Return the (x, y) coordinate for the center point of the cell that contains the specified text.  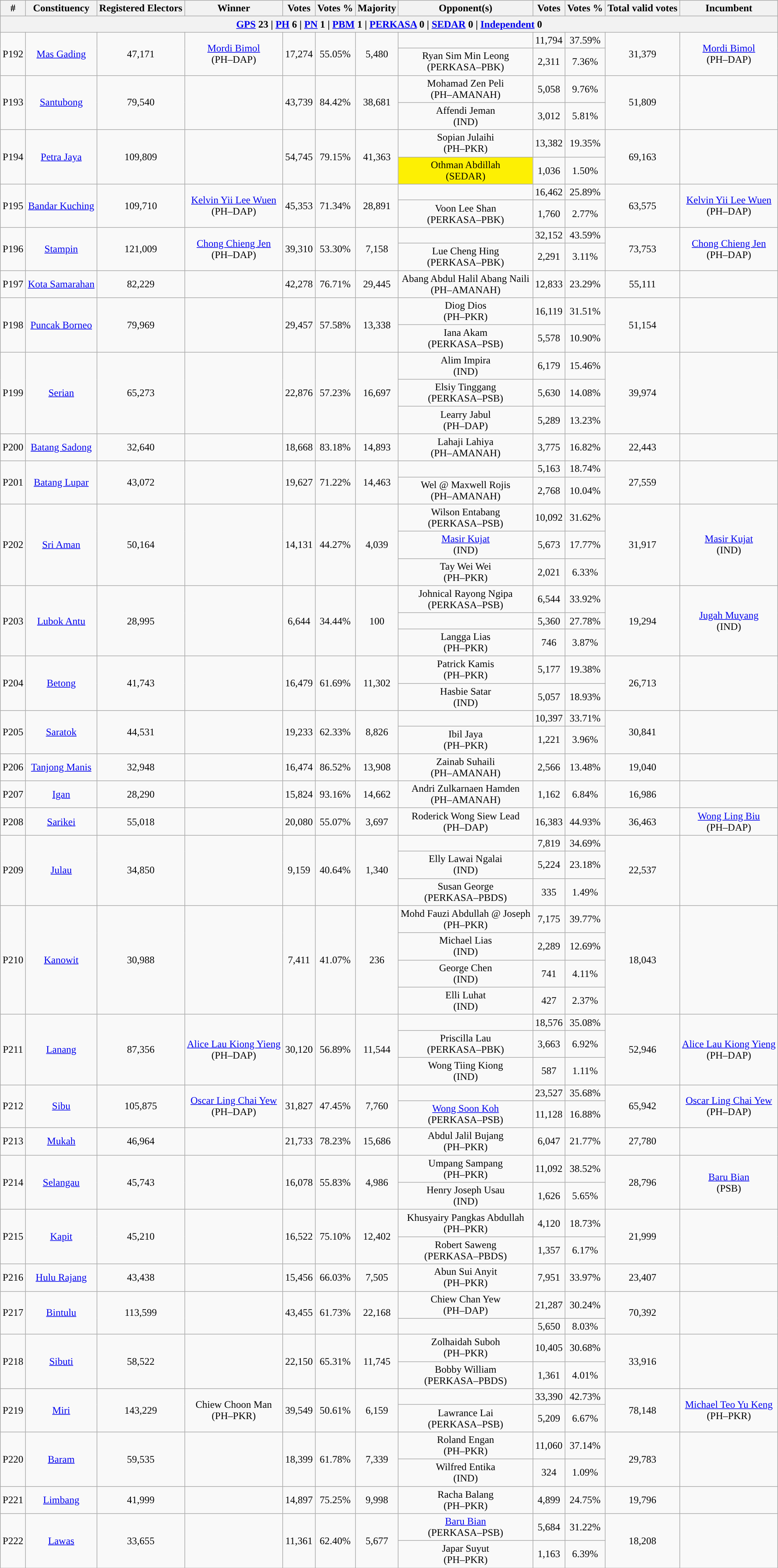
34.44% (335, 621)
Tanjong Manis (61, 767)
5,480 (376, 54)
16,474 (299, 767)
1.11% (585, 1071)
55,018 (141, 821)
6,544 (549, 599)
55.07% (335, 821)
Julau (61, 870)
41,999 (141, 1500)
35.08% (585, 1022)
6.39% (585, 1554)
12.69% (585, 946)
18,043 (642, 960)
78.23% (335, 1142)
6,159 (376, 1410)
62.40% (335, 1541)
79,969 (141, 325)
Robert Saweng(PERKASA–PBDS) (465, 1251)
13.48% (585, 767)
28,995 (141, 621)
P222 (13, 1541)
Registered Electors (141, 8)
10.90% (585, 339)
10,092 (549, 518)
Bandar Kuching (61, 206)
Limbang (61, 1500)
15.46% (585, 366)
3,697 (376, 821)
39,310 (299, 248)
P201 (13, 483)
18.93% (585, 697)
Lahaji Lahiya(PH–AMANAH) (465, 448)
Lue Cheng Hing(PERKASA–PBK) (465, 257)
Constituency (61, 8)
37.14% (585, 1445)
46,964 (141, 1142)
33.97% (585, 1277)
5,684 (549, 1527)
Batang Sadong (61, 448)
Hasbie Satar(IND) (465, 697)
22,443 (642, 448)
Kota Samarahan (61, 284)
Mukah (61, 1142)
45,353 (299, 206)
1,340 (376, 870)
10,397 (549, 719)
45,743 (141, 1182)
61.69% (335, 683)
5,677 (376, 1541)
51,154 (642, 325)
1,163 (549, 1554)
2,021 (549, 572)
P210 (13, 960)
1,626 (549, 1196)
7,819 (549, 843)
8.03% (585, 1326)
54,745 (299, 157)
38,681 (376, 102)
44.27% (335, 545)
35.68% (585, 1093)
Hulu Rajang (61, 1277)
Patrick Kamis(PH–PKR) (465, 669)
Serian (61, 393)
14,463 (376, 483)
73,753 (642, 248)
Wong Tiing Kiong(IND) (465, 1071)
23.18% (585, 865)
Sibuti (61, 1361)
33,916 (642, 1361)
Zainab Suhaili(PH–AMANAH) (465, 767)
1,162 (549, 795)
# (13, 8)
16.88% (585, 1114)
11,060 (549, 1445)
28,290 (141, 795)
22,150 (299, 1361)
1.09% (585, 1472)
65,273 (141, 393)
Sibu (61, 1107)
Petra Jaya (61, 157)
Mohd Fauzi Abdullah @ Joseph(PH–PKR) (465, 919)
16,522 (299, 1237)
P192 (13, 54)
16,986 (642, 795)
2.37% (585, 1000)
32,948 (141, 767)
42,278 (299, 284)
6.92% (585, 1044)
5.65% (585, 1196)
Diog Dios(PH–PKR) (465, 311)
Abun Sui Anyit(PH–PKR) (465, 1277)
Wilson Entabang(PERKASA–PSB) (465, 518)
41,363 (376, 157)
8,826 (376, 732)
10.04% (585, 490)
78,148 (642, 1410)
71.22% (335, 483)
5,209 (549, 1418)
14,893 (376, 448)
1.50% (585, 171)
14,131 (299, 545)
109,809 (141, 157)
30.68% (585, 1348)
15,456 (299, 1277)
23,407 (642, 1277)
Mohamad Zen Peli(PH–AMANAH) (465, 89)
Batang Lupar (61, 483)
Incumbent (729, 8)
79.15% (335, 157)
30.24% (585, 1305)
Zolhaidah Suboh(PH–PKR) (465, 1348)
P202 (13, 545)
4,986 (376, 1182)
P200 (13, 448)
1,036 (549, 171)
11,544 (376, 1049)
11,128 (549, 1114)
Wong Ling Biu(PH–DAP) (729, 821)
5,360 (549, 621)
P194 (13, 157)
26,713 (642, 683)
7,951 (549, 1277)
25.89% (585, 192)
Wel @ Maxwell Rojis(PH–AMANAH) (465, 490)
5,578 (549, 339)
18,399 (299, 1459)
1,221 (549, 740)
51,809 (642, 102)
P207 (13, 795)
7,505 (376, 1277)
Puncak Borneo (61, 325)
P197 (13, 284)
23.29% (585, 284)
39,974 (642, 393)
P211 (13, 1049)
746 (549, 642)
13.23% (585, 420)
9,159 (299, 870)
3.96% (585, 740)
43,438 (141, 1277)
Santubong (61, 102)
Tay Wei Wei(PH–PKR) (465, 572)
14,662 (376, 795)
43,739 (299, 102)
63,575 (642, 206)
16.82% (585, 448)
6,644 (299, 621)
32,152 (549, 235)
6.67% (585, 1418)
Learry Jabul(PH–DAP) (465, 420)
38.52% (585, 1169)
18,668 (299, 448)
53.30% (335, 248)
Roderick Wong Siew Lead(PH–DAP) (465, 821)
Voon Lee Shan(PERKASA–PBK) (465, 213)
29,445 (376, 284)
P195 (13, 206)
22,876 (299, 393)
2.77% (585, 213)
19,796 (642, 1500)
Alim Impira(IND) (465, 366)
45,210 (141, 1237)
15,824 (299, 795)
143,229 (141, 1410)
6,179 (549, 366)
61.73% (335, 1312)
1,760 (549, 213)
11,302 (376, 683)
19,294 (642, 621)
13,908 (376, 767)
3,663 (549, 1044)
31.22% (585, 1527)
5,163 (549, 469)
Sopian Julaihi(PH–PKR) (465, 143)
Andri Zulkarnaen Hamden(PH–AMANAH) (465, 795)
36,463 (642, 821)
20,080 (299, 821)
9,998 (376, 1500)
21,733 (299, 1142)
Majority (376, 8)
39.77% (585, 919)
21,287 (549, 1305)
71.34% (335, 206)
4,039 (376, 545)
7,411 (299, 960)
Abang Abdul Halil Abang Naili(PH–AMANAH) (465, 284)
18.74% (585, 469)
Lawrance Lai(PERKASA–PSB) (465, 1418)
75.10% (335, 1237)
113,599 (141, 1312)
P218 (13, 1361)
236 (376, 960)
587 (549, 1071)
105,875 (141, 1107)
4,899 (549, 1500)
P215 (13, 1237)
18,576 (549, 1022)
Lawas (61, 1541)
121,009 (141, 248)
Langga Lias(PH–PKR) (465, 642)
84.42% (335, 102)
22,537 (642, 870)
5,177 (549, 669)
29,457 (299, 325)
Elly Lawai Ngalai(IND) (465, 865)
24.75% (585, 1500)
5.81% (585, 116)
Elsiy Tinggang(PERKASA–PSB) (465, 393)
335 (549, 892)
31,379 (642, 54)
28,891 (376, 206)
55.05% (335, 54)
61.78% (335, 1459)
33.71% (585, 719)
19.38% (585, 669)
52,946 (642, 1049)
6,047 (549, 1142)
62.33% (335, 732)
3.11% (585, 257)
75.25% (335, 1500)
83.18% (335, 448)
16,479 (299, 683)
16,119 (549, 311)
56.89% (335, 1049)
1,357 (549, 1251)
43,455 (299, 1312)
44,531 (141, 732)
7,158 (376, 248)
Igan (61, 795)
31.62% (585, 518)
29,783 (642, 1459)
11,092 (549, 1169)
41.07% (335, 960)
Michael Lias(IND) (465, 946)
Susan George(PERKASA–PBDS) (465, 892)
Bobby William(PERKASA–PBDS) (465, 1375)
7,339 (376, 1459)
5,289 (549, 420)
4,120 (549, 1223)
4.01% (585, 1375)
16,078 (299, 1182)
13,338 (376, 325)
1.49% (585, 892)
P204 (13, 683)
58,522 (141, 1361)
82,229 (141, 284)
2,566 (549, 767)
Jugah Muyang(IND) (729, 621)
Mas Gading (61, 54)
Bintulu (61, 1312)
32,640 (141, 448)
P205 (13, 732)
Johnical Rayong Ngipa(PERKASA–PSB) (465, 599)
5,058 (549, 89)
Opponent(s) (465, 8)
7.36% (585, 62)
Baru Bian(PERKASA–PSB) (465, 1527)
66.03% (335, 1277)
18,208 (642, 1541)
69,163 (642, 157)
P212 (13, 1107)
11,794 (549, 40)
16,462 (549, 192)
Betong (61, 683)
34,850 (141, 870)
3,012 (549, 116)
2,291 (549, 257)
2,289 (549, 946)
57.23% (335, 393)
Roland Engan(PH–PKR) (465, 1445)
31.51% (585, 311)
14.08% (585, 393)
7,175 (549, 919)
16,697 (376, 393)
Racha Balang(PH–PKR) (465, 1500)
39,549 (299, 1410)
Lanang (61, 1049)
33,390 (549, 1397)
30,841 (642, 732)
19,040 (642, 767)
5,630 (549, 393)
19.35% (585, 143)
Kanowit (61, 960)
44.93% (585, 821)
33,655 (141, 1541)
50,164 (141, 545)
George Chen(IND) (465, 974)
65.31% (335, 1361)
P220 (13, 1459)
40.64% (335, 870)
30,120 (299, 1049)
22,168 (376, 1312)
55,111 (642, 284)
P216 (13, 1277)
P209 (13, 870)
Ibil Jaya(PH–PKR) (465, 740)
27.78% (585, 621)
Khusyairy Pangkas Abdullah(PH–PKR) (465, 1223)
55.83% (335, 1182)
41,743 (141, 683)
5,650 (549, 1326)
Sri Aman (61, 545)
3.87% (585, 642)
427 (549, 1000)
P213 (13, 1142)
17.77% (585, 545)
2,768 (549, 490)
Total valid votes (642, 8)
15,686 (376, 1142)
Winner (233, 8)
741 (549, 974)
30,988 (141, 960)
6.84% (585, 795)
12,833 (549, 284)
Baram (61, 1459)
1,361 (549, 1375)
57.58% (335, 325)
27,559 (642, 483)
Kapit (61, 1237)
17,274 (299, 54)
47.45% (335, 1107)
12,402 (376, 1237)
4.11% (585, 974)
21.77% (585, 1142)
2,311 (549, 62)
Lubok Antu (61, 621)
19,233 (299, 732)
Elli Luhat(IND) (465, 1000)
76.71% (335, 284)
Priscilla Lau(PERKASA–PBK) (465, 1044)
21,999 (642, 1237)
23,527 (549, 1093)
34.69% (585, 843)
P217 (13, 1312)
28,796 (642, 1182)
19,627 (299, 483)
43,072 (141, 483)
31,827 (299, 1107)
3,775 (549, 448)
Henry Joseph Usau(IND) (465, 1196)
47,171 (141, 54)
31,917 (642, 545)
13,382 (549, 143)
P208 (13, 821)
93.16% (335, 795)
5,673 (549, 545)
Affendi Jeman(IND) (465, 116)
GPS 23 | PH 6 | PN 1 | PBM 1 | PERKASA 0 | SEDAR 0 | Independent 0 (389, 24)
Chiew Choon Man(PH–PKR) (233, 1410)
Wilfred Entika(IND) (465, 1472)
7,760 (376, 1107)
Selangau (61, 1182)
Japar Suyut(PH–PKR) (465, 1554)
Iana Akam(PERKASA–PSB) (465, 339)
86.52% (335, 767)
87,356 (141, 1049)
27,780 (642, 1142)
6.33% (585, 572)
Wong Soon Koh(PERKASA–PSB) (465, 1114)
P214 (13, 1182)
43.59% (585, 235)
P203 (13, 621)
59,535 (141, 1459)
P206 (13, 767)
109,710 (141, 206)
33.92% (585, 599)
5,057 (549, 697)
Umpang Sampang(PH–PKR) (465, 1169)
18.73% (585, 1223)
Baru Bian(PSB) (729, 1182)
5,224 (549, 865)
100 (376, 621)
79,540 (141, 102)
P199 (13, 393)
P198 (13, 325)
42.73% (585, 1397)
P193 (13, 102)
16,383 (549, 821)
Ryan Sim Min Leong(PERKASA–PBK) (465, 62)
14,897 (299, 1500)
324 (549, 1472)
10,405 (549, 1348)
50.61% (335, 1410)
Sarikei (61, 821)
P219 (13, 1410)
Stampin (61, 248)
65,942 (642, 1107)
70,392 (642, 1312)
P221 (13, 1500)
Michael Teo Yu Keng(PH–PKR) (729, 1410)
Chiew Chan Yew (PH–DAP) (465, 1305)
11,361 (299, 1541)
6.17% (585, 1251)
Abdul Jalil Bujang(PH–PKR) (465, 1142)
11,745 (376, 1361)
9.76% (585, 89)
37.59% (585, 40)
P196 (13, 248)
Saratok (61, 732)
Othman Abdillah(SEDAR) (465, 171)
Miri (61, 1410)
